Identify which cell holds the provided text, then report its [x, y] central coordinate. 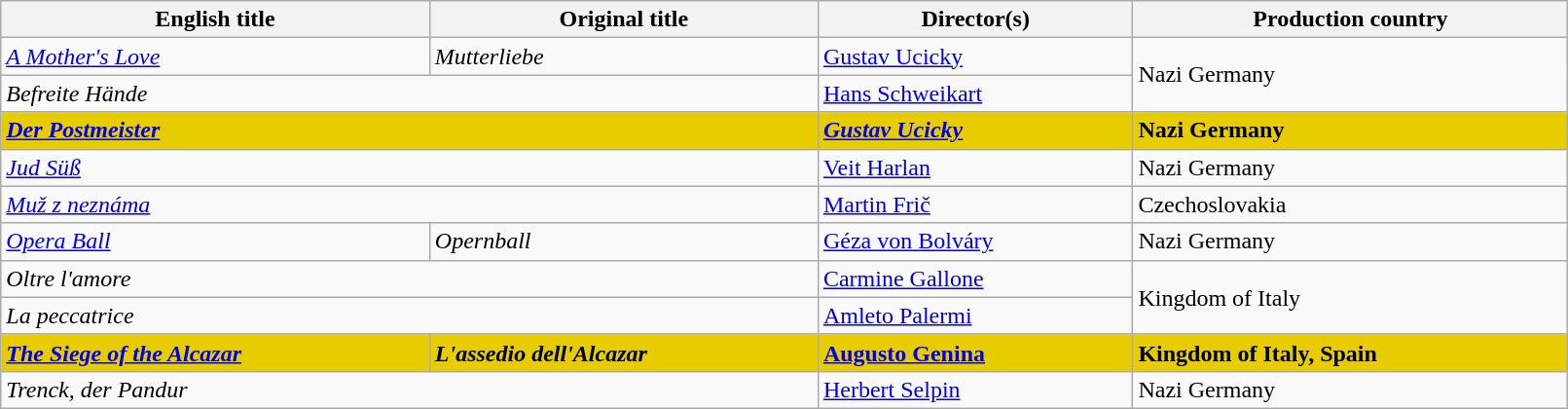
Kingdom of Italy, Spain [1351, 353]
Director(s) [975, 19]
Production country [1351, 19]
Kingdom of Italy [1351, 297]
La peccatrice [410, 316]
Muž z neznáma [410, 204]
L'assedio dell'Alcazar [623, 353]
Martin Frič [975, 204]
Czechoslovakia [1351, 204]
Oltre l'amore [410, 279]
Opera Ball [216, 242]
Trenck, der Pandur [410, 390]
Opernball [623, 242]
Mutterliebe [623, 56]
Jud Süß [410, 167]
Géza von Bolváry [975, 242]
The Siege of the Alcazar [216, 353]
A Mother's Love [216, 56]
Veit Harlan [975, 167]
Der Postmeister [410, 130]
English title [216, 19]
Hans Schweikart [975, 93]
Amleto Palermi [975, 316]
Augusto Genina [975, 353]
Carmine Gallone [975, 279]
Herbert Selpin [975, 390]
Befreite Hände [410, 93]
Original title [623, 19]
